Output the [x, y] coordinate of the center of the cell containing the given text.  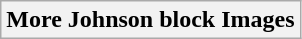
More Johnson block Images [150, 20]
